Extract the (X, Y) coordinate from the center of the cell holding the provided text.  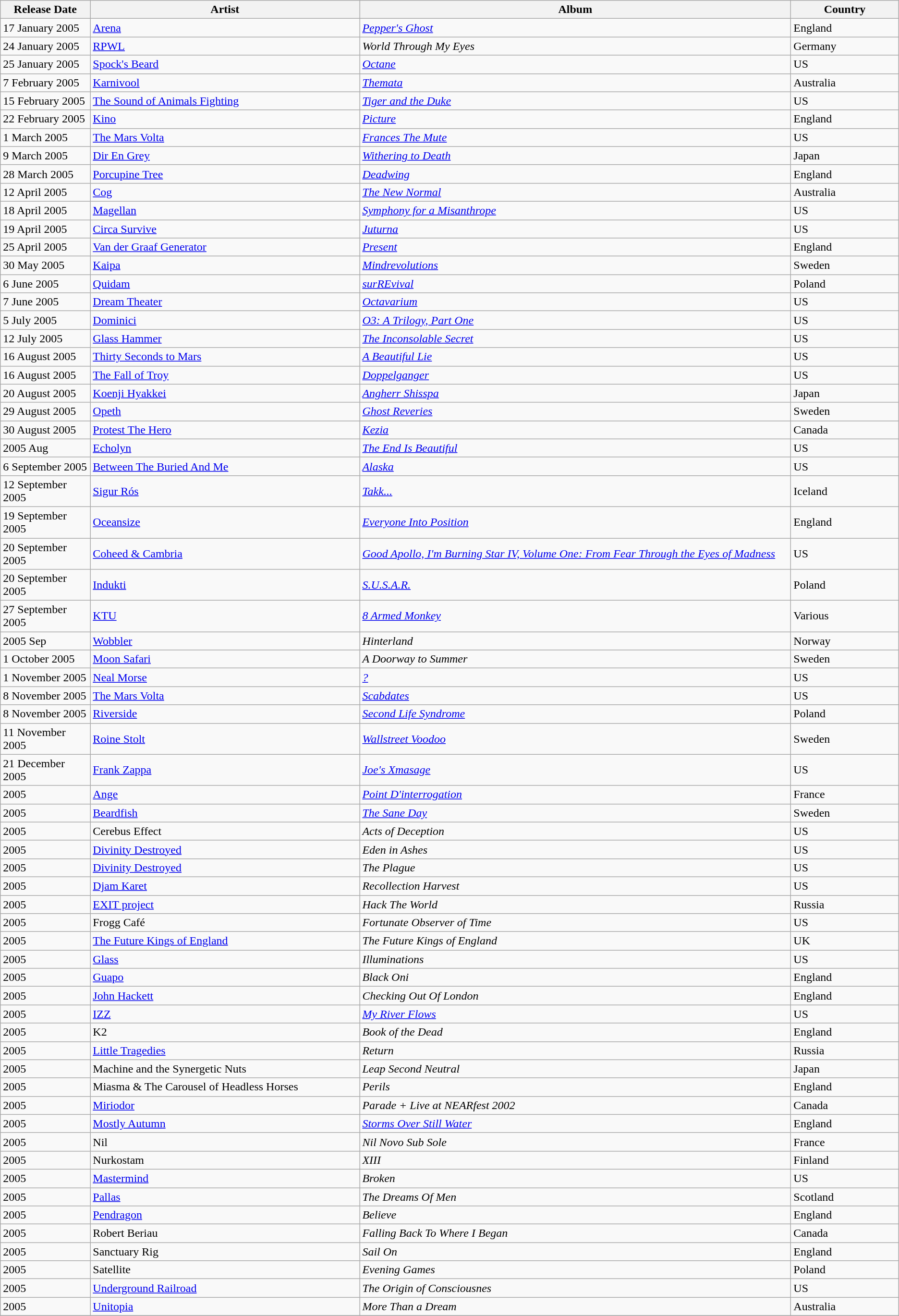
24 January 2005 (45, 46)
Indukti (225, 585)
Picture (575, 119)
21 December 2005 (45, 770)
Cog (225, 192)
Riverside (225, 714)
Protest The Hero (225, 430)
Return (575, 1050)
The Sound of Animals Fighting (225, 101)
O3: A Trilogy, Part One (575, 320)
Withering to Death (575, 156)
The Inconsolable Secret (575, 338)
Artist (225, 10)
Point D'interrogation (575, 795)
Mastermind (225, 1178)
Mindrevolutions (575, 266)
The Dreams Of Men (575, 1197)
Sail On (575, 1252)
Checking Out Of London (575, 996)
12 September 2005 (45, 491)
30 May 2005 (45, 266)
Satellite (225, 1270)
A Beautiful Lie (575, 357)
Evening Games (575, 1270)
Pallas (225, 1197)
11 November 2005 (45, 738)
7 February 2005 (45, 83)
2005 Aug (45, 448)
15 February 2005 (45, 101)
19 September 2005 (45, 522)
Alaska (575, 466)
Themata (575, 83)
KTU (225, 616)
Van der Graaf Generator (225, 247)
Opeth (225, 411)
Koenji Hyakkei (225, 393)
S.U.S.A.R. (575, 585)
7 June 2005 (45, 302)
Release Date (45, 10)
Oceansize (225, 522)
Dream Theater (225, 302)
Echolyn (225, 448)
Miasma & The Carousel of Headless Horses (225, 1087)
Various (845, 616)
5 July 2005 (45, 320)
Little Tragedies (225, 1050)
Perils (575, 1087)
Good Apollo, I'm Burning Star IV, Volume One: From Fear Through the Eyes of Madness (575, 553)
Leap Second Neutral (575, 1069)
6 September 2005 (45, 466)
Frances The Mute (575, 137)
Germany (845, 46)
1 March 2005 (45, 137)
Porcupine Tree (225, 174)
Black Oni (575, 978)
More Than a Dream (575, 1306)
Moon Safari (225, 659)
9 March 2005 (45, 156)
Miriodor (225, 1105)
Scabdates (575, 696)
John Hackett (225, 996)
Sanctuary Rig (225, 1252)
22 February 2005 (45, 119)
27 September 2005 (45, 616)
Illuminations (575, 959)
The Plague (575, 868)
2005 Sep (45, 641)
25 April 2005 (45, 247)
Takk... (575, 491)
20 August 2005 (45, 393)
Dominici (225, 320)
The Fall of Troy (225, 375)
1 November 2005 (45, 677)
Nil Novo Sub Sole (575, 1142)
Quidam (225, 284)
Country (845, 10)
Pepper's Ghost (575, 28)
Parade + Live at NEARfest 2002 (575, 1105)
Joe's Xmasage (575, 770)
Coheed & Cambria (225, 553)
surREvival (575, 284)
19 April 2005 (45, 229)
My River Flows (575, 1014)
Unitopia (225, 1306)
Sigur Rós (225, 491)
Finland (845, 1160)
18 April 2005 (45, 210)
Spock's Beard (225, 64)
Kaipa (225, 266)
Karnivool (225, 83)
25 January 2005 (45, 64)
The End Is Beautiful (575, 448)
IZZ (225, 1014)
Octavarium (575, 302)
Pendragon (225, 1215)
Album (575, 10)
World Through My Eyes (575, 46)
Mostly Autumn (225, 1123)
Eden in Ashes (575, 849)
1 October 2005 (45, 659)
Fortunate Observer of Time (575, 923)
Symphony for a Misanthrope (575, 210)
The Sane Day (575, 813)
Frank Zappa (225, 770)
Doppelganger (575, 375)
6 June 2005 (45, 284)
Cerebus Effect (225, 831)
XIII (575, 1160)
Iceland (845, 491)
Machine and the Synergetic Nuts (225, 1069)
The New Normal (575, 192)
Nil (225, 1142)
Thirty Seconds to Mars (225, 357)
Kezia (575, 430)
Falling Back To Where I Began (575, 1233)
Djam Karet (225, 886)
Between The Buried And Me (225, 466)
Storms Over Still Water (575, 1123)
Ghost Reveries (575, 411)
Neal Morse (225, 677)
Broken (575, 1178)
RPWL (225, 46)
UK (845, 941)
28 March 2005 (45, 174)
Circa Survive (225, 229)
EXIT project (225, 904)
A Doorway to Summer (575, 659)
Recollection Harvest (575, 886)
? (575, 677)
K2 (225, 1032)
Arena (225, 28)
Angherr Shisspa (575, 393)
Guapo (225, 978)
Octane (575, 64)
Dir En Grey (225, 156)
Robert Beriau (225, 1233)
The Origin of Consciousnes (575, 1288)
Beardfish (225, 813)
Juturna (575, 229)
Hack The World (575, 904)
Wobbler (225, 641)
Second Life Syndrome (575, 714)
Scotland (845, 1197)
12 July 2005 (45, 338)
Frogg Café (225, 923)
Ange (225, 795)
Acts of Deception (575, 831)
Everyone Into Position (575, 522)
Believe (575, 1215)
Wallstreet Voodoo (575, 738)
17 January 2005 (45, 28)
Underground Railroad (225, 1288)
8 Armed Monkey (575, 616)
Magellan (225, 210)
Hinterland (575, 641)
Nurkostam (225, 1160)
Glass Hammer (225, 338)
Book of the Dead (575, 1032)
Tiger and the Duke (575, 101)
30 August 2005 (45, 430)
Present (575, 247)
29 August 2005 (45, 411)
Kino (225, 119)
Deadwing (575, 174)
Norway (845, 641)
Roine Stolt (225, 738)
12 April 2005 (45, 192)
Glass (225, 959)
